Determine the (x, y) coordinate at the center of the cell enclosing the given text.  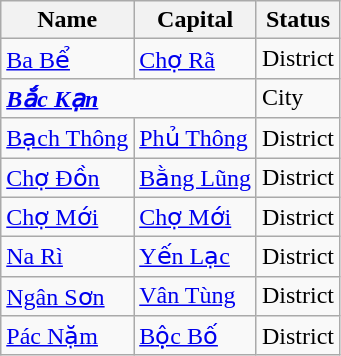
Status (298, 20)
Vân Tùng (196, 296)
Bộc Bố (196, 336)
Chợ Rã (196, 59)
Bằng Lũng (196, 178)
Yến Lạc (196, 257)
Pác Nặm (68, 336)
Chợ Đồn (68, 178)
Ngân Sơn (68, 296)
Na Rì (68, 257)
Capital (196, 20)
Bạch Thông (68, 138)
Ba Bể (68, 59)
Phủ Thông (196, 138)
City (298, 98)
Name (68, 20)
Bắc Kạn (129, 98)
